Output the [x, y] coordinate of the center of the cell containing the given text.  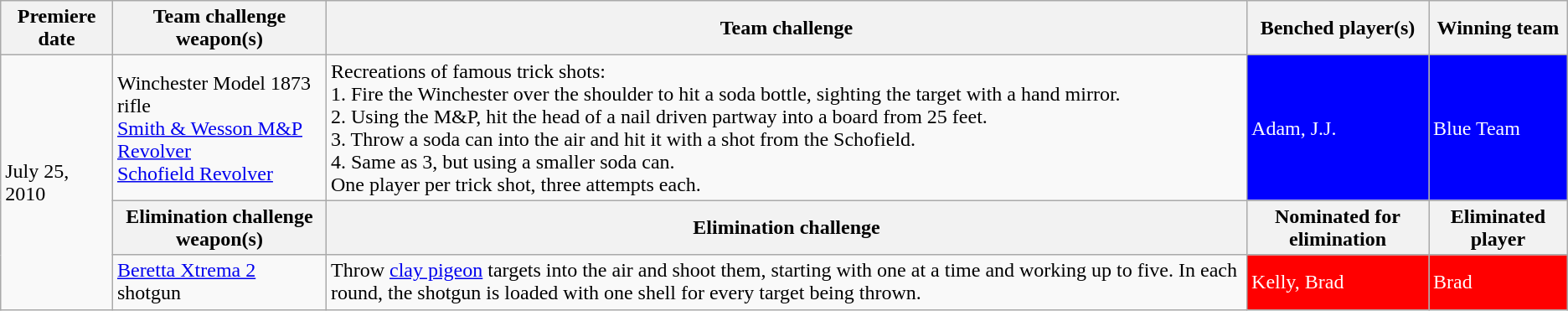
Adam, J.J. [1338, 127]
Premiere date [57, 29]
Winchester Model 1873 rifleSmith & Wesson M&P RevolverSchofield Revolver [219, 127]
Team challenge weapon(s) [219, 29]
Team challenge [786, 29]
Brad [1498, 282]
Benched player(s) [1338, 29]
Beretta Xtrema 2 shotgun [219, 282]
Winning team [1498, 29]
Eliminated player [1498, 228]
Elimination challenge weapon(s) [219, 228]
July 25, 2010 [57, 183]
Elimination challenge [786, 228]
Nominated for elimination [1338, 228]
Kelly, Brad [1338, 282]
Blue Team [1498, 127]
